Identify which cell holds the provided text, then report its [X, Y] central coordinate. 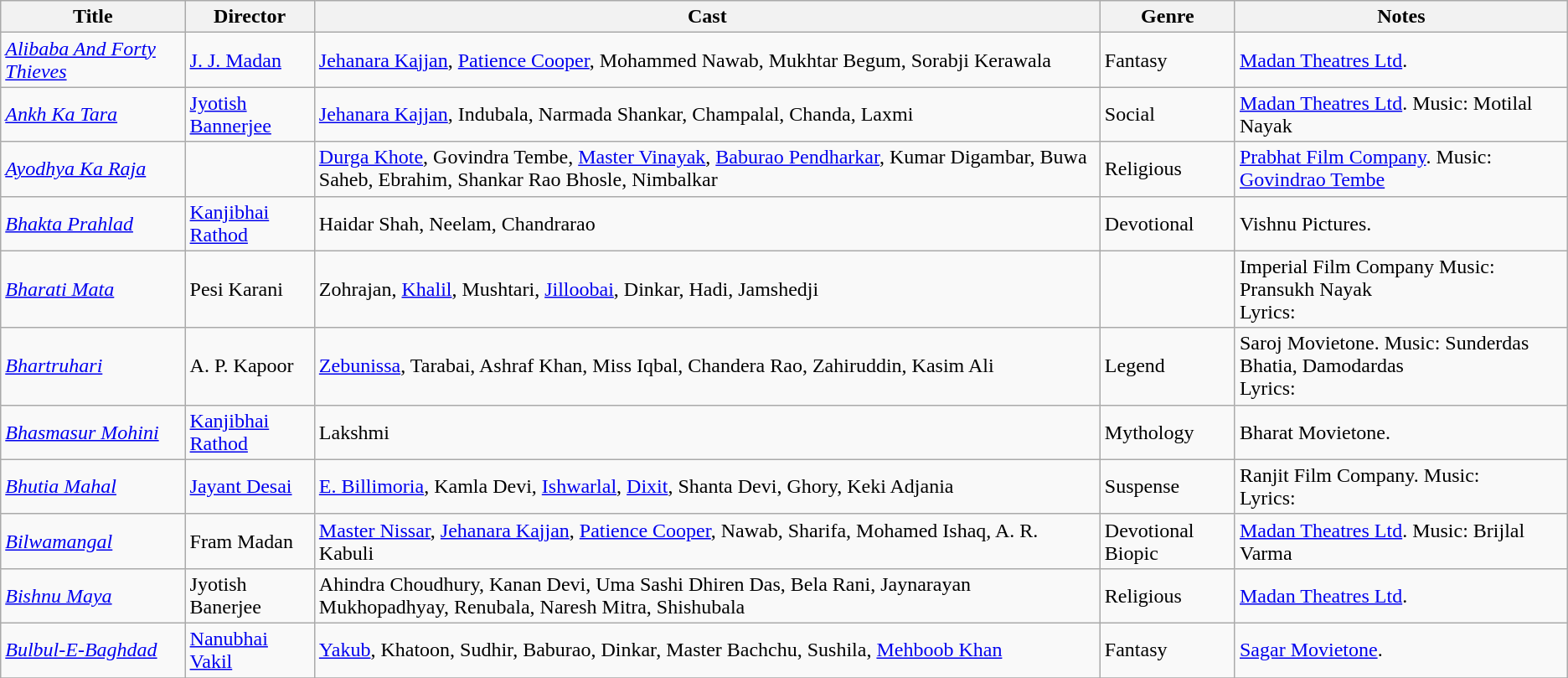
Bharati Mata [93, 289]
Madan Theatres Ltd. Music: Motilal Nayak [1400, 114]
Devotional [1168, 223]
Jehanara Kajjan, Patience Cooper, Mohammed Nawab, Mukhtar Begum, Sorabji Kerawala [707, 60]
Durga Khote, Govindra Tembe, Master Vinayak, Baburao Pendharkar, Kumar Digambar, Buwa Saheb, Ebrahim, Shankar Rao Bhosle, Nimbalkar [707, 169]
Title [93, 17]
Bhartruhari [93, 366]
Vishnu Pictures. [1400, 223]
Ahindra Choudhury, Kanan Devi, Uma Sashi Dhiren Das, Bela Rani, Jaynarayan Mukhopadhyay, Renubala, Naresh Mitra, Shishubala [707, 595]
Lakshmi [707, 432]
Social [1168, 114]
Director [250, 17]
Nanubhai Vakil [250, 650]
Alibaba And Forty Thieves [93, 60]
Legend [1168, 366]
Jehanara Kajjan, Indubala, Narmada Shankar, Champalal, Chanda, Laxmi [707, 114]
Devotional Biopic [1168, 541]
Bishnu Maya [93, 595]
Genre [1168, 17]
Prabhat Film Company. Music: Govindrao Tembe [1400, 169]
Bharat Movietone. [1400, 432]
Ayodhya Ka Raja [93, 169]
Sagar Movietone. [1400, 650]
Zebunissa, Tarabai, Ashraf Khan, Miss Iqbal, Chandera Rao, Zahiruddin, Kasim Ali [707, 366]
Bhutia Mahal [93, 486]
Bhasmasur Mohini [93, 432]
Haidar Shah, Neelam, Chandrarao [707, 223]
A. P. Kapoor [250, 366]
Imperial Film Company Music: Pransukh NayakLyrics: [1400, 289]
Jyotish Bannerjee [250, 114]
E. Billimoria, Kamla Devi, Ishwarlal, Dixit, Shanta Devi, Ghory, Keki Adjania [707, 486]
Cast [707, 17]
Bulbul-E-Baghdad [93, 650]
Pesi Karani [250, 289]
Fram Madan [250, 541]
Bilwamangal [93, 541]
Yakub, Khatoon, Sudhir, Baburao, Dinkar, Master Bachchu, Sushila, Mehboob Khan [707, 650]
Notes [1400, 17]
J. J. Madan [250, 60]
Ankh Ka Tara [93, 114]
Jayant Desai [250, 486]
Master Nissar, Jehanara Kajjan, Patience Cooper, Nawab, Sharifa, Mohamed Ishaq, A. R. Kabuli [707, 541]
Saroj Movietone. Music: Sunderdas Bhatia, Damodardas Lyrics: [1400, 366]
Suspense [1168, 486]
Ranjit Film Company. Music: Lyrics: [1400, 486]
Zohrajan, Khalil, Mushtari, Jilloobai, Dinkar, Hadi, Jamshedji [707, 289]
Bhakta Prahlad [93, 223]
Mythology [1168, 432]
Madan Theatres Ltd. Music: Brijlal Varma [1400, 541]
Jyotish Banerjee [250, 595]
